Capture the cell that displays the provided text and extract its (x, y) central coordinate. 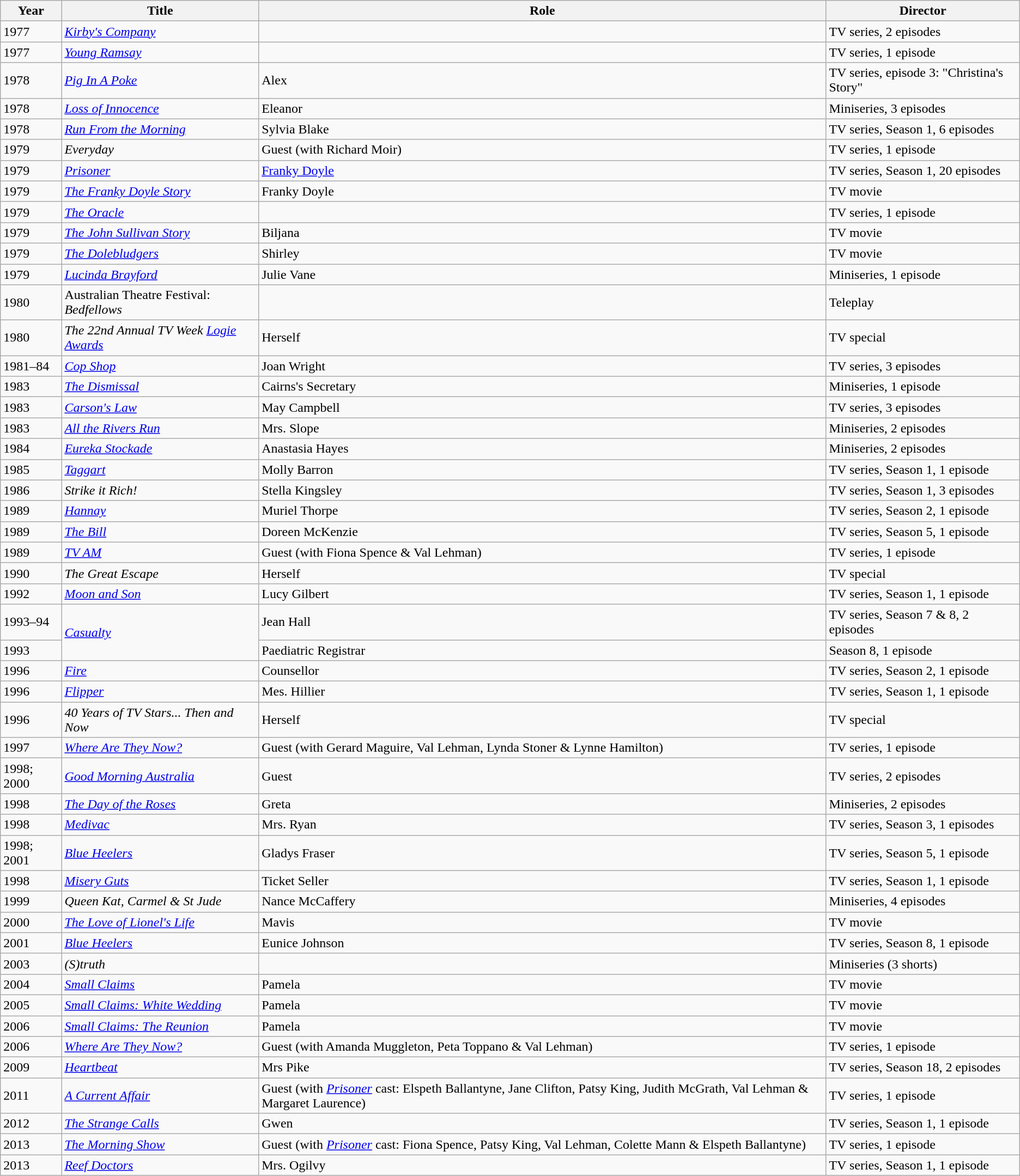
A Current Affair (160, 1096)
Mavis (543, 922)
TV series, Season 1, 6 episodes (923, 129)
Medivac (160, 825)
Mrs. Ogilvy (543, 1165)
Prisoner (160, 170)
Gwen (543, 1124)
Miniseries, 4 episodes (923, 901)
Ticket Seller (543, 881)
Reef Doctors (160, 1165)
Guest (with Gerard Maguire, Val Lehman, Lynda Stoner & Lynne Hamilton) (543, 748)
Paediatric Registrar (543, 650)
Hannay (160, 511)
Season 8, 1 episode (923, 650)
2003 (31, 964)
The Strange Calls (160, 1124)
TV series, episode 3: "Christina's Story" (923, 81)
1999 (31, 901)
All the Rivers Run (160, 428)
2005 (31, 1005)
Eureka Stockade (160, 449)
Guest (with Amanda Muggleton, Peta Toppano & Val Lehman) (543, 1047)
Guest (with Prisoner cast: Fiona Spence, Patsy King, Val Lehman, Colette Mann & Elspeth Ballantyne) (543, 1144)
Flipper (160, 692)
Guest (with Fiona Spence & Val Lehman) (543, 552)
Heartbeat (160, 1068)
Teleplay (923, 303)
(S)truth (160, 964)
Pig In A Poke (160, 81)
1993 (31, 650)
Queen Kat, Carmel & St Jude (160, 901)
Nance McCaffery (543, 901)
Jean Hall (543, 622)
Title (160, 11)
TV series, Season 7 & 8, 2 episodes (923, 622)
1986 (31, 490)
2004 (31, 984)
The Oracle (160, 212)
TV AM (160, 552)
Shirley (543, 253)
Counsellor (543, 671)
Mrs. Ryan (543, 825)
The John Sullivan Story (160, 233)
Greta (543, 804)
1998; 2000 (31, 776)
Miniseries, 3 episodes (923, 108)
The Love of Lionel's Life (160, 922)
2000 (31, 922)
The Dismissal (160, 387)
40 Years of TV Stars... Then and Now (160, 720)
Biljana (543, 233)
1998; 2001 (31, 853)
Young Ramsay (160, 52)
TV series, Season 1, 3 episodes (923, 490)
The Bill (160, 532)
Cairns's Secretary (543, 387)
Lucy Gilbert (543, 594)
The Great Escape (160, 573)
1990 (31, 573)
Good Morning Australia (160, 776)
2001 (31, 943)
Role (543, 11)
1984 (31, 449)
Year (31, 11)
Loss of Innocence (160, 108)
Joan Wright (543, 366)
TV series, Season 1, 20 episodes (923, 170)
Strike it Rich! (160, 490)
Kirby's Company (160, 32)
Sylvia Blake (543, 129)
2011 (31, 1096)
The Morning Show (160, 1144)
Anastasia Hayes (543, 449)
TV series, Season 8, 1 episode (923, 943)
The 22nd Annual TV Week Logie Awards (160, 338)
Doreen McKenzie (543, 532)
Small Claims: The Reunion (160, 1026)
Australian Theatre Festival: Bedfellows (160, 303)
1997 (31, 748)
Everyday (160, 150)
Carson's Law (160, 407)
Cop Shop (160, 366)
1981–84 (31, 366)
2012 (31, 1124)
Molly Barron (543, 470)
Stella Kingsley (543, 490)
Eleanor (543, 108)
Guest (with Prisoner cast: Elspeth Ballantyne, Jane Clifton, Patsy King, Judith McGrath, Val Lehman & Margaret Laurence) (543, 1096)
The Day of the Roses (160, 804)
Guest (with Richard Moir) (543, 150)
The Dolebludgers (160, 253)
Miniseries (3 shorts) (923, 964)
Mrs. Slope (543, 428)
Alex (543, 81)
Mes. Hillier (543, 692)
Casualty (160, 632)
The Franky Doyle Story (160, 191)
Small Claims (160, 984)
Mrs Pike (543, 1068)
Muriel Thorpe (543, 511)
1992 (31, 594)
1993–94 (31, 622)
Director (923, 11)
TV series, Season 3, 1 episodes (923, 825)
May Campbell (543, 407)
1985 (31, 470)
Gladys Fraser (543, 853)
Julie Vane (543, 274)
Fire (160, 671)
2009 (31, 1068)
Taggart (160, 470)
Eunice Johnson (543, 943)
TV series, Season 18, 2 episodes (923, 1068)
Run From the Morning (160, 129)
Moon and Son (160, 594)
Misery Guts (160, 881)
Lucinda Brayford (160, 274)
Small Claims: White Wedding (160, 1005)
Guest (543, 776)
